Determine the [x, y] coordinate at the center of the cell enclosing the given text.  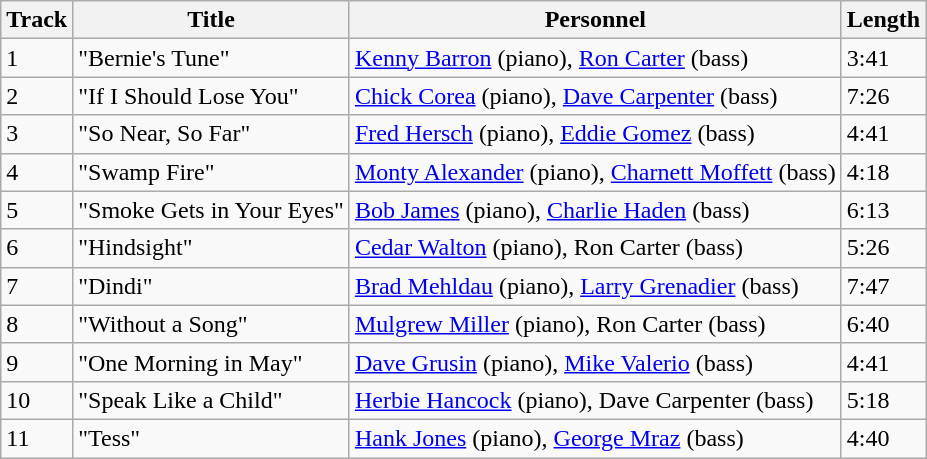
"If I Should Lose You" [212, 96]
Fred Hersch (piano), Eddie Gomez (bass) [595, 134]
3 [37, 134]
5:26 [883, 248]
9 [37, 362]
"Swamp Fire" [212, 172]
1 [37, 58]
5 [37, 210]
Hank Jones (piano), George Mraz (bass) [595, 438]
Mulgrew Miller (piano), Ron Carter (bass) [595, 324]
"Tess" [212, 438]
6:40 [883, 324]
Monty Alexander (piano), Charnett Moffett (bass) [595, 172]
Chick Corea (piano), Dave Carpenter (bass) [595, 96]
Herbie Hancock (piano), Dave Carpenter (bass) [595, 400]
"One Morning in May" [212, 362]
3:41 [883, 58]
Track [37, 20]
Brad Mehldau (piano), Larry Grenadier (bass) [595, 286]
Title [212, 20]
4 [37, 172]
Kenny Barron (piano), Ron Carter (bass) [595, 58]
"Speak Like a Child" [212, 400]
10 [37, 400]
"Dindi" [212, 286]
2 [37, 96]
6:13 [883, 210]
8 [37, 324]
"So Near, So Far" [212, 134]
4:18 [883, 172]
"Smoke Gets in Your Eyes" [212, 210]
Dave Grusin (piano), Mike Valerio (bass) [595, 362]
Cedar Walton (piano), Ron Carter (bass) [595, 248]
4:40 [883, 438]
6 [37, 248]
5:18 [883, 400]
"Bernie's Tune" [212, 58]
Bob James (piano), Charlie Haden (bass) [595, 210]
11 [37, 438]
Length [883, 20]
7 [37, 286]
"Hindsight" [212, 248]
7:47 [883, 286]
Personnel [595, 20]
7:26 [883, 96]
"Without a Song" [212, 324]
